From the cell containing the given text, extract its center point as [X, Y] coordinate. 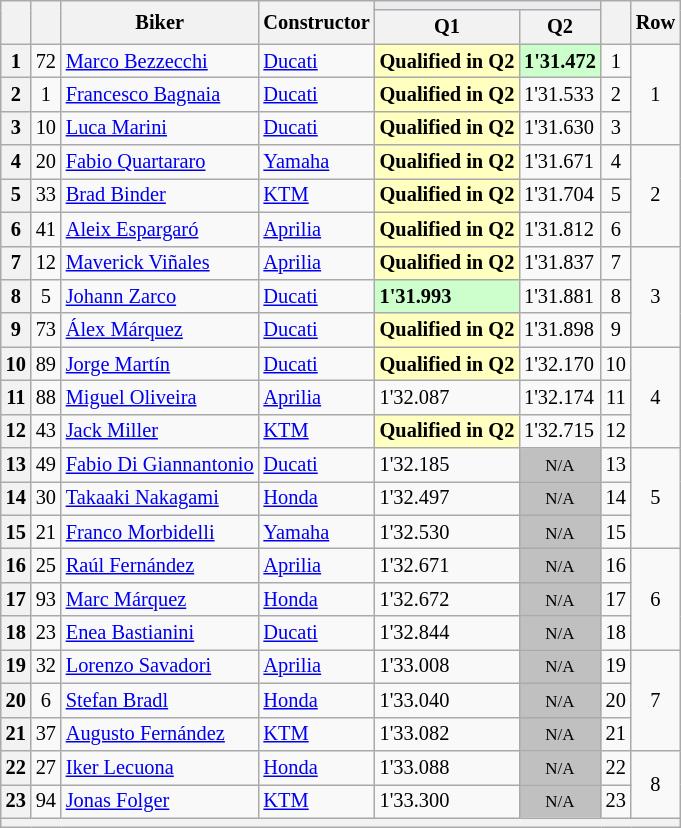
73 [46, 330]
Row [656, 22]
25 [46, 565]
1'33.008 [447, 666]
Marc Márquez [160, 599]
1'32.497 [447, 498]
Enea Bastianini [160, 633]
Jack Miller [160, 431]
93 [46, 599]
Álex Márquez [160, 330]
1'31.812 [560, 229]
1'32.671 [447, 565]
Augusto Fernández [160, 734]
1'31.837 [560, 263]
Raúl Fernández [160, 565]
Aleix Espargaró [160, 229]
41 [46, 229]
49 [46, 465]
Brad Binder [160, 195]
1'32.672 [447, 599]
Johann Zarco [160, 296]
1'32.087 [447, 397]
88 [46, 397]
1'31.993 [447, 296]
Franco Morbidelli [160, 532]
1'32.170 [560, 364]
Maverick Viñales [160, 263]
1'33.082 [447, 734]
1'32.715 [560, 431]
33 [46, 195]
72 [46, 61]
1'33.300 [447, 801]
Takaaki Nakagami [160, 498]
Miguel Oliveira [160, 397]
Stefan Bradl [160, 700]
Constructor [317, 22]
Lorenzo Savadori [160, 666]
Jorge Martín [160, 364]
1'31.630 [560, 128]
Fabio Di Giannantonio [160, 465]
1'31.533 [560, 94]
43 [46, 431]
1'32.174 [560, 397]
Iker Lecuona [160, 767]
89 [46, 364]
37 [46, 734]
27 [46, 767]
1'32.844 [447, 633]
1'31.898 [560, 330]
1'33.088 [447, 767]
Q1 [447, 27]
Fabio Quartararo [160, 162]
Marco Bezzecchi [160, 61]
94 [46, 801]
1'33.040 [447, 700]
Luca Marini [160, 128]
1'31.472 [560, 61]
Biker [160, 22]
32 [46, 666]
1'31.671 [560, 162]
Q2 [560, 27]
Francesco Bagnaia [160, 94]
1'31.704 [560, 195]
1'32.530 [447, 532]
Jonas Folger [160, 801]
1'32.185 [447, 465]
1'31.881 [560, 296]
30 [46, 498]
